Return the (X, Y) coordinate for the center point of the cell that contains the specified text.  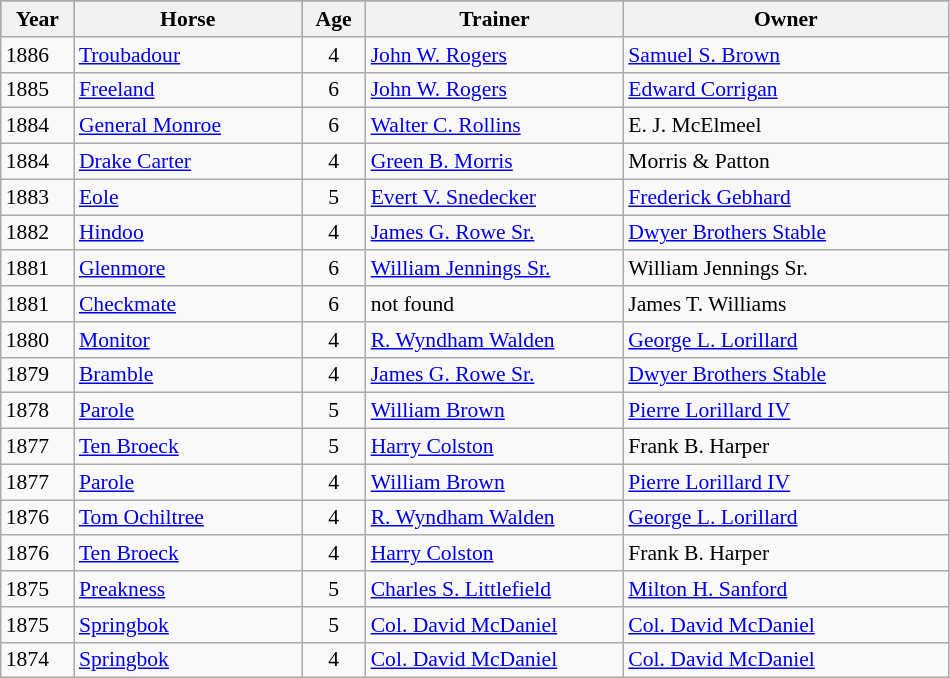
not found (495, 304)
Monitor (188, 340)
Tom Ochiltree (188, 518)
Eole (188, 197)
Year (38, 19)
Drake Carter (188, 162)
Milton H. Sanford (786, 589)
Hindoo (188, 233)
1886 (38, 55)
Owner (786, 19)
Edward Corrigan (786, 90)
Evert V. Snedecker (495, 197)
1874 (38, 660)
Freeland (188, 90)
Age (334, 19)
Morris & Patton (786, 162)
James T. Williams (786, 304)
Samuel S. Brown (786, 55)
Checkmate (188, 304)
1879 (38, 375)
E. J. McElmeel (786, 126)
Horse (188, 19)
Frederick Gebhard (786, 197)
1885 (38, 90)
Charles S. Littlefield (495, 589)
Glenmore (188, 269)
Green B. Morris (495, 162)
1880 (38, 340)
1882 (38, 233)
Troubadour (188, 55)
1878 (38, 411)
Bramble (188, 375)
General Monroe (188, 126)
1883 (38, 197)
Walter C. Rollins (495, 126)
Preakness (188, 589)
Trainer (495, 19)
